From the cell containing the given text, extract its center point as (x, y) coordinate. 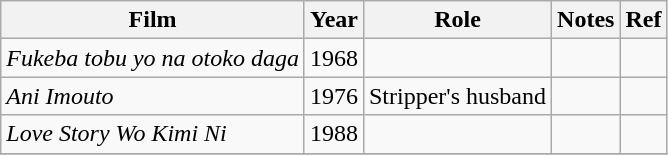
Fukeba tobu yo na otoko daga (153, 58)
Love Story Wo Kimi Ni (153, 134)
Ref (644, 20)
Stripper's husband (457, 96)
Year (334, 20)
1968 (334, 58)
Role (457, 20)
Ani Imouto (153, 96)
1988 (334, 134)
Film (153, 20)
Notes (586, 20)
1976 (334, 96)
